Capture the cell that displays the provided text and extract its [X, Y] central coordinate. 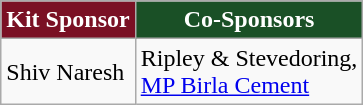
Kit Sponsor [68, 20]
Shiv Naresh [68, 72]
Co-Sponsors [249, 20]
Ripley & Stevedoring,MP Birla Cement [249, 72]
